From the cell containing the given text, extract its center point as (X, Y) coordinate. 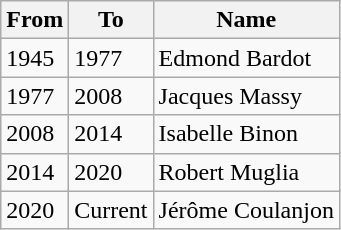
Current (111, 210)
Edmond Bardot (246, 58)
To (111, 20)
1945 (35, 58)
Jérôme Coulanjon (246, 210)
Jacques Massy (246, 96)
Name (246, 20)
Isabelle Binon (246, 134)
From (35, 20)
Robert Muglia (246, 172)
